Detect which cell encompasses the target text, then output its (X, Y) center coordinate. 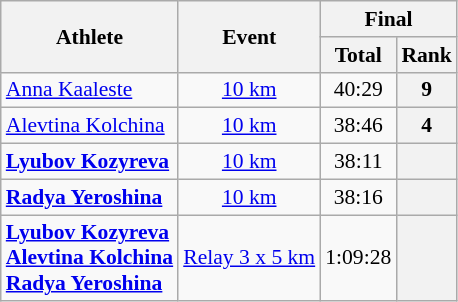
Lyubov Kozyreva (90, 162)
Alevtina Kolchina (90, 126)
4 (426, 126)
Total (358, 55)
Anna Kaaleste (90, 90)
38:46 (358, 126)
Relay 3 x 5 km (249, 258)
Event (249, 36)
Lyubov KozyrevaAlevtina KolchinaRadya Yeroshina (90, 258)
Rank (426, 55)
9 (426, 90)
1:09:28 (358, 258)
38:16 (358, 197)
Athlete (90, 36)
40:29 (358, 90)
Radya Yeroshina (90, 197)
38:11 (358, 162)
Final (388, 19)
